Locate the cell with the specified text and output its [x, y] center coordinate. 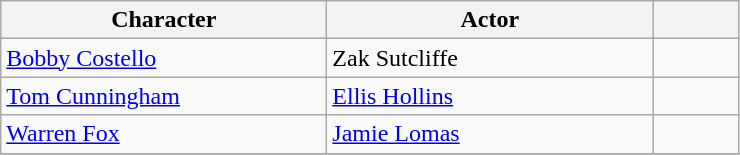
Warren Fox [164, 134]
Zak Sutcliffe [490, 58]
Character [164, 20]
Jamie Lomas [490, 134]
Tom Cunningham [164, 96]
Bobby Costello [164, 58]
Ellis Hollins [490, 96]
Actor [490, 20]
